Locate the cell with the specified text and output its (X, Y) center coordinate. 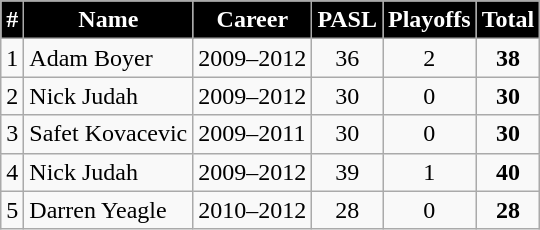
2010–2012 (252, 210)
2009–2011 (252, 134)
Name (108, 20)
4 (12, 172)
PASL (348, 20)
39 (348, 172)
Playoffs (429, 20)
Total (508, 20)
Darren Yeagle (108, 210)
Career (252, 20)
36 (348, 58)
Adam Boyer (108, 58)
5 (12, 210)
# (12, 20)
3 (12, 134)
40 (508, 172)
Safet Kovacevic (108, 134)
38 (508, 58)
